Return (x, y) of the center of cell containing provided text 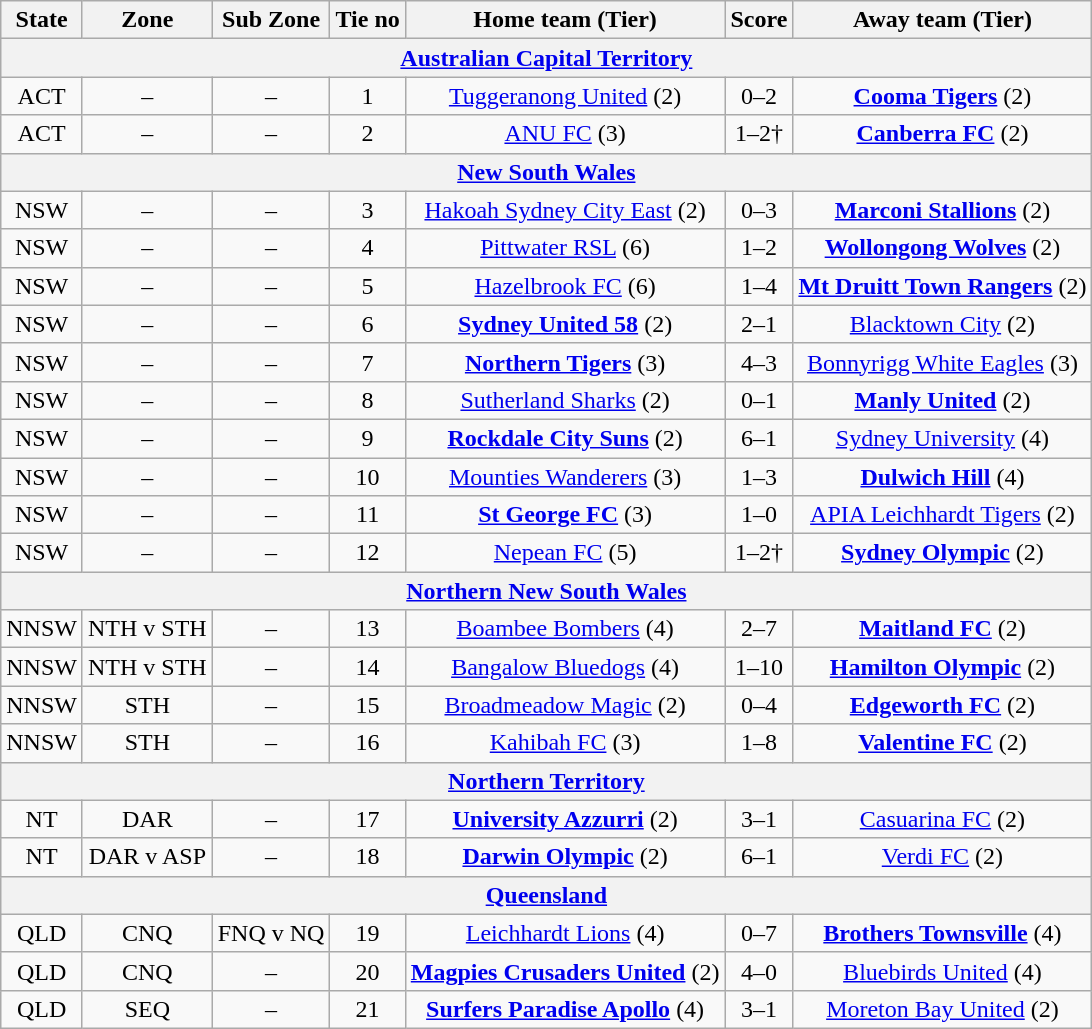
Magpies Crusaders United (2) (565, 971)
Brothers Townsville (4) (942, 933)
Manly United (2) (942, 400)
Home team (Tier) (565, 20)
5 (368, 286)
Casuarina FC (2) (942, 819)
Valentine FC (2) (942, 743)
Bluebirds United (4) (942, 971)
Hakoah Sydney City East (2) (565, 210)
6 (368, 324)
Sydney University (4) (942, 438)
17 (368, 819)
0–4 (759, 705)
Dulwich Hill (4) (942, 477)
New South Wales (546, 172)
18 (368, 857)
0–1 (759, 400)
13 (368, 629)
4–3 (759, 362)
1–4 (759, 286)
Verdi FC (2) (942, 857)
1 (368, 96)
Hamilton Olympic (2) (942, 667)
SEQ (147, 1009)
Northern Tigers (3) (565, 362)
Queensland (546, 895)
Northern New South Wales (546, 591)
Kahibah FC (3) (565, 743)
0–3 (759, 210)
DAR (147, 819)
Score (759, 20)
Maitland FC (2) (942, 629)
21 (368, 1009)
15 (368, 705)
0–2 (759, 96)
ANU FC (3) (565, 134)
1–0 (759, 515)
Bangalow Bluedogs (4) (565, 667)
3 (368, 210)
1–10 (759, 667)
Bonnyrigg White Eagles (3) (942, 362)
11 (368, 515)
10 (368, 477)
1–2 (759, 248)
Sydney United 58 (2) (565, 324)
4–0 (759, 971)
Nepean FC (5) (565, 553)
Away team (Tier) (942, 20)
16 (368, 743)
20 (368, 971)
Pittwater RSL (6) (565, 248)
Boambee Bombers (4) (565, 629)
APIA Leichhardt Tigers (2) (942, 515)
Wollongong Wolves (2) (942, 248)
Northern Territory (546, 781)
Mounties Wanderers (3) (565, 477)
FNQ v NQ (271, 933)
Cooma Tigers (2) (942, 96)
1–8 (759, 743)
Tie no (368, 20)
4 (368, 248)
2 (368, 134)
State (42, 20)
Sutherland Sharks (2) (565, 400)
19 (368, 933)
Mt Druitt Town Rangers (2) (942, 286)
Blacktown City (2) (942, 324)
Sydney Olympic (2) (942, 553)
9 (368, 438)
St George FC (3) (565, 515)
Broadmeadow Magic (2) (565, 705)
12 (368, 553)
Surfers Paradise Apollo (4) (565, 1009)
2–7 (759, 629)
Moreton Bay United (2) (942, 1009)
Hazelbrook FC (6) (565, 286)
Zone (147, 20)
1–3 (759, 477)
Rockdale City Suns (2) (565, 438)
2–1 (759, 324)
Marconi Stallions (2) (942, 210)
Sub Zone (271, 20)
University Azzurri (2) (565, 819)
Canberra FC (2) (942, 134)
7 (368, 362)
Leichhardt Lions (4) (565, 933)
Darwin Olympic (2) (565, 857)
0–7 (759, 933)
8 (368, 400)
DAR v ASP (147, 857)
Tuggeranong United (2) (565, 96)
Australian Capital Territory (546, 58)
14 (368, 667)
Edgeworth FC (2) (942, 705)
